Search for the cell housing the specified text and yield its [x, y] center coordinate. 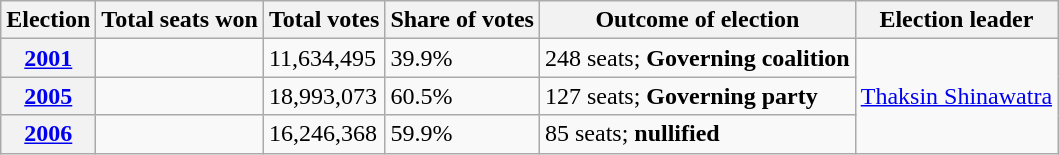
Outcome of election [697, 20]
2005 [48, 96]
60.5% [462, 96]
Share of votes [462, 20]
11,634,495 [324, 58]
Total seats won [180, 20]
85 seats; nullified [697, 134]
248 seats; Governing coalition [697, 58]
Election leader [956, 20]
59.9% [462, 134]
127 seats; Governing party [697, 96]
2001 [48, 58]
Total votes [324, 20]
Election [48, 20]
2006 [48, 134]
18,993,073 [324, 96]
16,246,368 [324, 134]
39.9% [462, 58]
Thaksin Shinawatra [956, 96]
